Locate the cell with the specified text and output its (x, y) center coordinate. 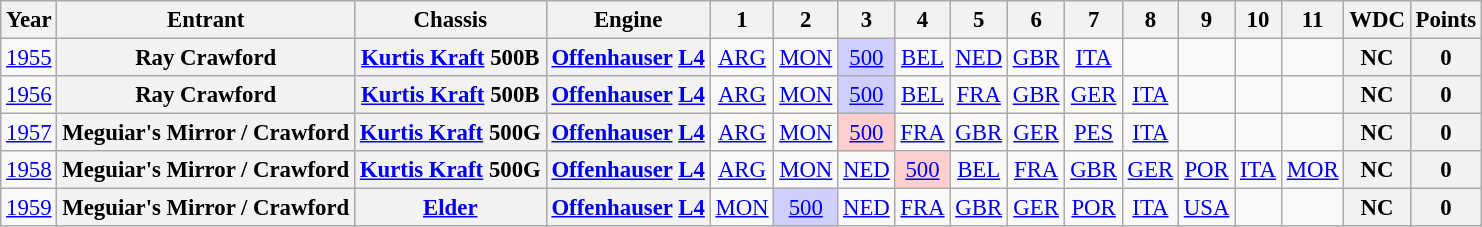
Entrant (206, 20)
1957 (29, 133)
Year (29, 20)
8 (1150, 20)
MOR (1312, 170)
3 (866, 20)
6 (1036, 20)
9 (1206, 20)
10 (1258, 20)
7 (1094, 20)
Engine (628, 20)
Points (1446, 20)
5 (978, 20)
Elder (451, 208)
1 (742, 20)
1956 (29, 95)
WDC (1377, 20)
11 (1312, 20)
1959 (29, 208)
USA (1206, 208)
4 (922, 20)
PES (1094, 133)
2 (806, 20)
1955 (29, 58)
1958 (29, 170)
Chassis (451, 20)
